Return the [x, y] coordinate for the center point of the cell that contains the specified text.  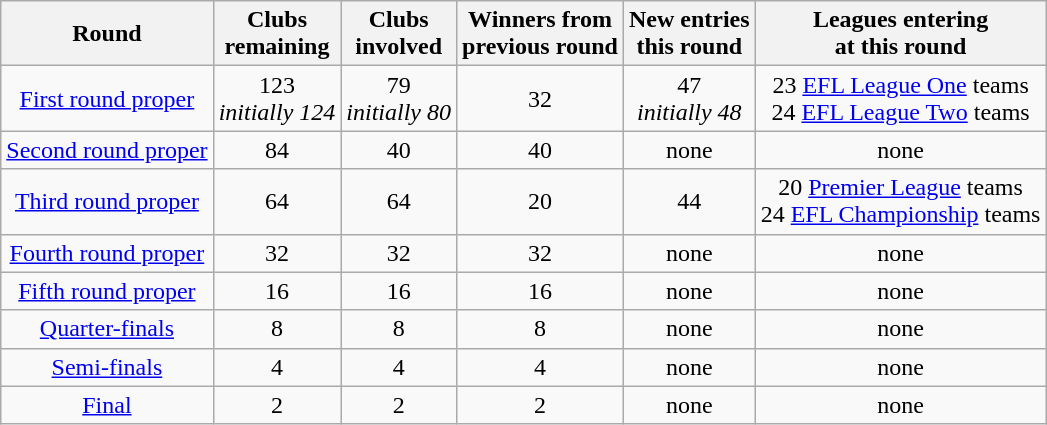
Final [107, 405]
Winners fromprevious round [540, 34]
Leagues enteringat this round [900, 34]
20 Premier League teams 24 EFL Championship teams [900, 202]
47 initially 48 [689, 98]
Third round proper [107, 202]
First round proper [107, 98]
Semi-finals [107, 367]
Second round proper [107, 150]
23 EFL League One teams 24 EFL League Two teams [900, 98]
Fourth round proper [107, 253]
123 initially 124 [277, 98]
Clubsinvolved [399, 34]
44 [689, 202]
20 [540, 202]
Round [107, 34]
Clubsremaining [277, 34]
New entriesthis round [689, 34]
79 initially 80 [399, 98]
Quarter-finals [107, 329]
84 [277, 150]
Fifth round proper [107, 291]
